Return the (X, Y) coordinate for the center point of the cell that contains the specified text.  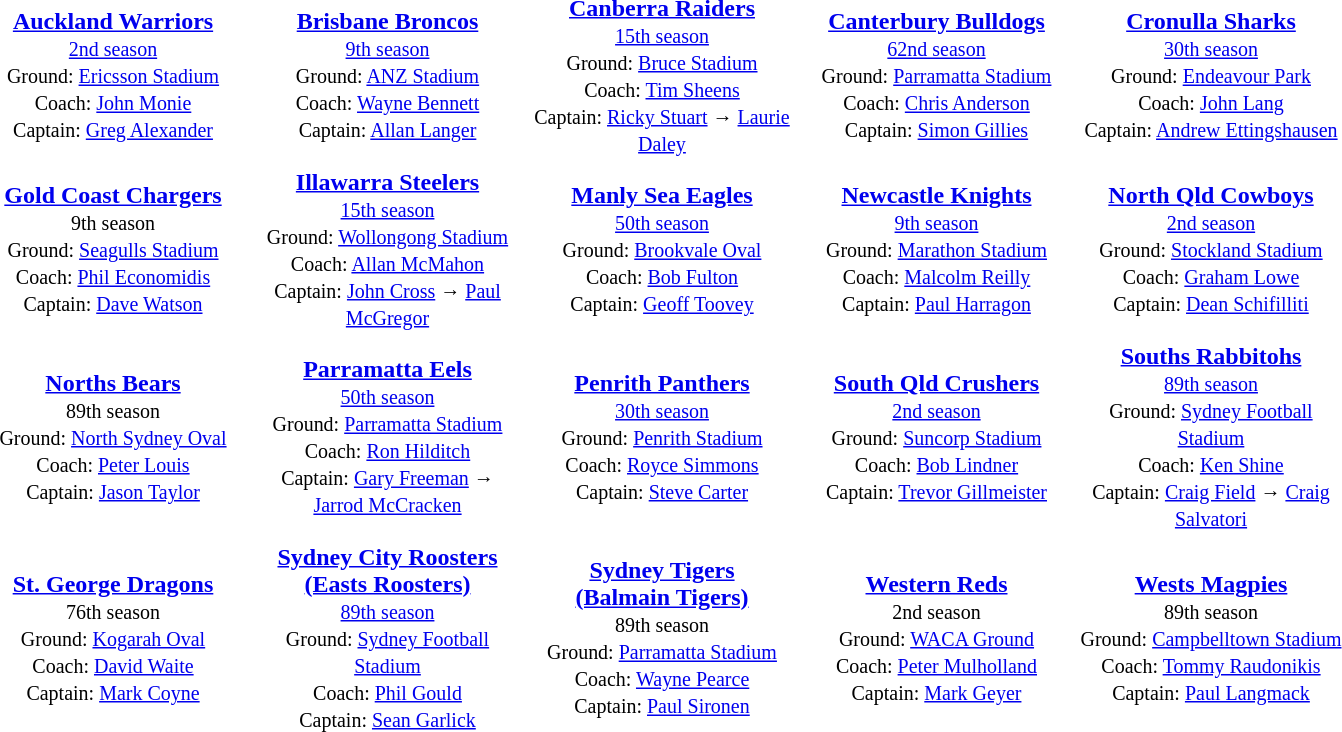
Penrith Panthers30th seasonGround: Penrith Stadium Coach: Royce SimmonsCaptain: Steve Carter (662, 437)
Illawarra Steelers15th seasonGround: Wollongong Stadium Coach: Allan McMahonCaptain: John Cross → Paul McGregor (388, 250)
Newcastle Knights9th seasonGround: Marathon Stadium Coach: Malcolm ReillyCaptain: Paul Harragon (937, 250)
Manly Sea Eagles50th seasonGround: Brookvale Oval Coach: Bob FultonCaptain: Geoff Toovey (662, 250)
Parramatta Eels50th seasonGround: Parramatta Stadium Coach: Ron HilditchCaptain: Gary Freeman → Jarrod McCracken (388, 437)
South Qld Crushers2nd seasonGround: Suncorp Stadium Coach: Bob LindnerCaptain: Trevor Gillmeister (937, 437)
